Locate the cell with the specified text and output its (X, Y) center coordinate. 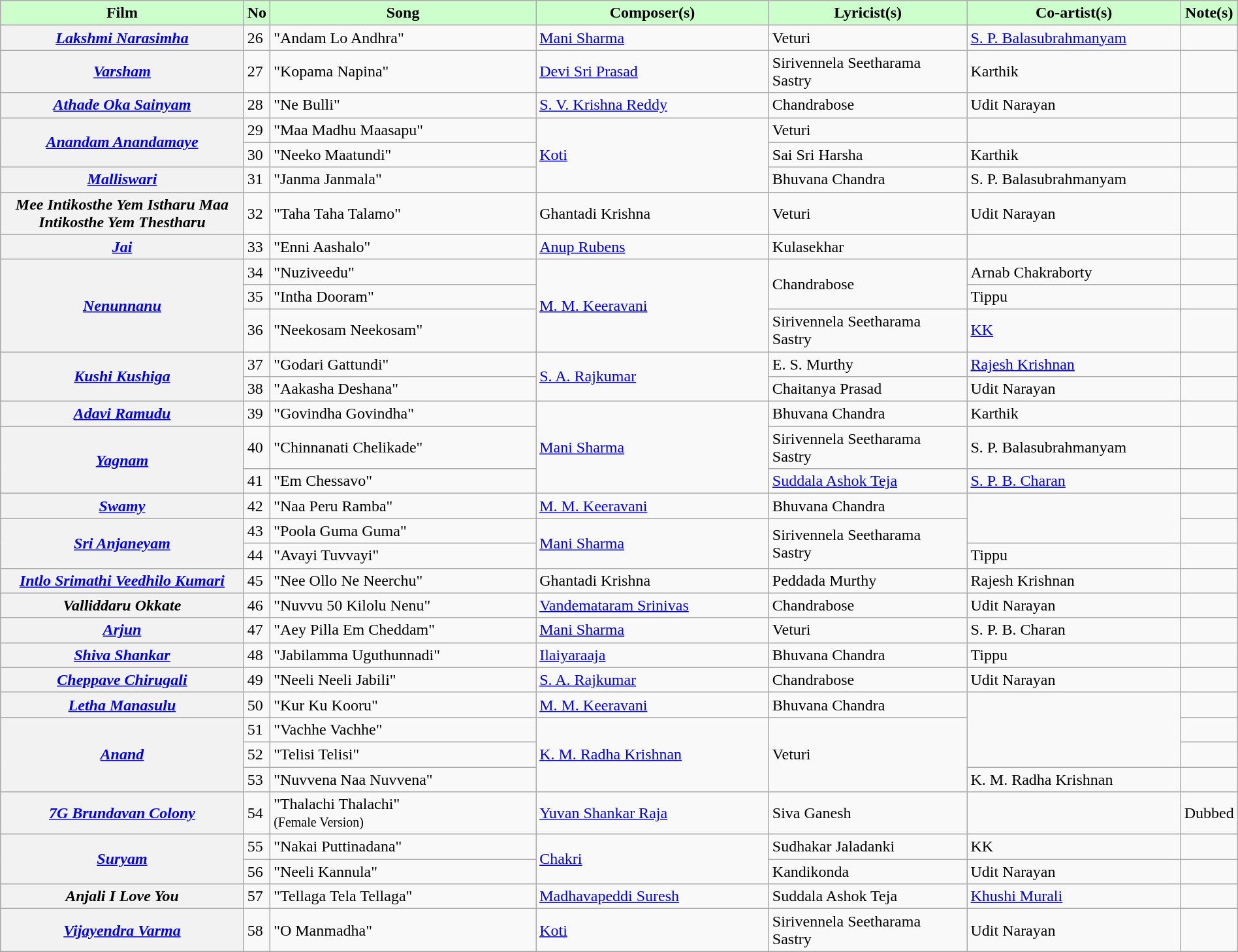
Kushi Kushiga (122, 376)
Ilaiyaraaja (653, 655)
47 (257, 630)
"Vachhe Vachhe" (404, 729)
"Avayi Tuvvayi" (404, 556)
36 (257, 330)
"Telisi Telisi" (404, 754)
"Thalachi Thalachi"(Female Version) (404, 814)
E. S. Murthy (868, 364)
31 (257, 180)
37 (257, 364)
"Nuziveedu" (404, 272)
"Naa Peru Ramba" (404, 506)
"Neeli Kannula" (404, 872)
Jai (122, 247)
40 (257, 448)
Mee Intikosthe Yem Istharu Maa Intikosthe Yem Thestharu (122, 213)
"Neeko Maatundi" (404, 155)
"Nakai Puttinadana" (404, 847)
"Kopama Napina" (404, 72)
Nenunnanu (122, 306)
34 (257, 272)
30 (257, 155)
"Jabilamma Uguthunnadi" (404, 655)
Sai Sri Harsha (868, 155)
"Chinnanati Chelikade" (404, 448)
Athade Oka Sainyam (122, 105)
"Ne Bulli" (404, 105)
38 (257, 389)
Composer(s) (653, 13)
Sudhakar Jaladanki (868, 847)
Note(s) (1209, 13)
Chakri (653, 859)
Anand (122, 754)
Song (404, 13)
41 (257, 481)
Dubbed (1209, 814)
"Tellaga Tela Tellaga" (404, 896)
28 (257, 105)
No (257, 13)
"Godari Gattundi" (404, 364)
Lakshmi Narasimha (122, 38)
Varsham (122, 72)
Vijayendra Varma (122, 930)
Intlo Srimathi Veedhilo Kumari (122, 580)
"Enni Aashalo" (404, 247)
35 (257, 296)
Siva Ganesh (868, 814)
7G Brundavan Colony (122, 814)
Devi Sri Prasad (653, 72)
Adavi Ramudu (122, 414)
"Poola Guma Guma" (404, 531)
"Nuvvena Naa Nuvvena" (404, 779)
"O Manmadha" (404, 930)
Sri Anjaneyam (122, 543)
Suryam (122, 859)
Lyricist(s) (868, 13)
46 (257, 605)
44 (257, 556)
"Nuvvu 50 Kilolu Nenu" (404, 605)
57 (257, 896)
Arnab Chakraborty (1073, 272)
Anandam Anandamaye (122, 142)
"Neekosam Neekosam" (404, 330)
"Andam Lo Andhra" (404, 38)
43 (257, 531)
"Taha Taha Talamo" (404, 213)
56 (257, 872)
Anjali I Love You (122, 896)
Malliswari (122, 180)
26 (257, 38)
"Neeli Neeli Jabili" (404, 680)
42 (257, 506)
49 (257, 680)
Letha Manasulu (122, 705)
Yuvan Shankar Raja (653, 814)
Shiva Shankar (122, 655)
53 (257, 779)
"Govindha Govindha" (404, 414)
Arjun (122, 630)
39 (257, 414)
52 (257, 754)
Yagnam (122, 460)
33 (257, 247)
45 (257, 580)
58 (257, 930)
Anup Rubens (653, 247)
51 (257, 729)
"Aey Pilla Em Cheddam" (404, 630)
Kulasekhar (868, 247)
"Aakasha Deshana" (404, 389)
Madhavapeddi Suresh (653, 896)
Peddada Murthy (868, 580)
Co-artist(s) (1073, 13)
Khushi Murali (1073, 896)
"Em Chessavo" (404, 481)
"Maa Madhu Maasapu" (404, 130)
27 (257, 72)
Swamy (122, 506)
48 (257, 655)
Chaitanya Prasad (868, 389)
"Janma Janmala" (404, 180)
Kandikonda (868, 872)
Film (122, 13)
Vandemataram Srinivas (653, 605)
"Kur Ku Kooru" (404, 705)
Cheppave Chirugali (122, 680)
32 (257, 213)
54 (257, 814)
S. V. Krishna Reddy (653, 105)
50 (257, 705)
"Intha Dooram" (404, 296)
"Nee Ollo Ne Neerchu" (404, 580)
55 (257, 847)
29 (257, 130)
Valliddaru Okkate (122, 605)
